Extract the (X, Y) coordinate from the center of the cell holding the provided text.  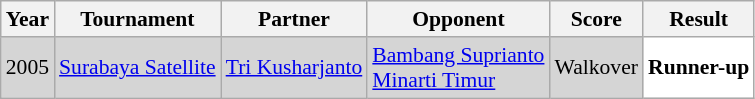
Score (596, 19)
Tournament (138, 19)
Partner (294, 19)
Year (28, 19)
Runner-up (698, 68)
Opponent (458, 19)
Tri Kusharjanto (294, 68)
2005 (28, 68)
Bambang Suprianto Minarti Timur (458, 68)
Walkover (596, 68)
Result (698, 19)
Surabaya Satellite (138, 68)
